Determine the [x, y] coordinate at the center of the cell enclosing the given text.  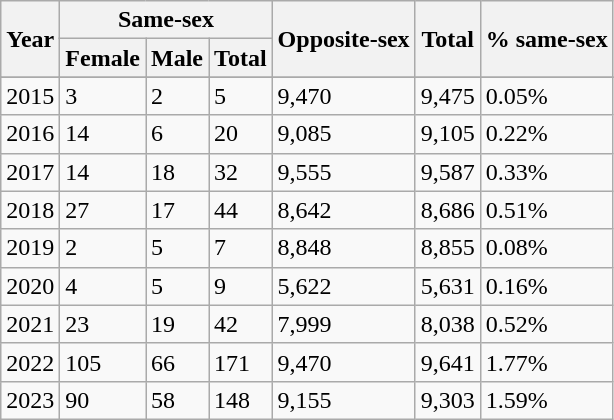
8,848 [344, 248]
23 [103, 324]
0.08% [546, 248]
8,686 [448, 210]
32 [241, 172]
7,999 [344, 324]
Year [30, 39]
9,475 [448, 96]
90 [103, 400]
% same-sex [546, 39]
Female [103, 58]
Same-sex [166, 20]
27 [103, 210]
0.16% [546, 286]
9,641 [448, 362]
9,303 [448, 400]
8,642 [344, 210]
4 [103, 286]
6 [178, 134]
2022 [30, 362]
2019 [30, 248]
105 [103, 362]
9,155 [344, 400]
58 [178, 400]
3 [103, 96]
0.51% [546, 210]
9,085 [344, 134]
9,105 [448, 134]
2017 [30, 172]
66 [178, 362]
0.52% [546, 324]
9,555 [344, 172]
2020 [30, 286]
2021 [30, 324]
Male [178, 58]
0.05% [546, 96]
8,038 [448, 324]
171 [241, 362]
42 [241, 324]
8,855 [448, 248]
1.77% [546, 362]
2018 [30, 210]
20 [241, 134]
2023 [30, 400]
Opposite-sex [344, 39]
9,587 [448, 172]
18 [178, 172]
9 [241, 286]
5,622 [344, 286]
17 [178, 210]
19 [178, 324]
148 [241, 400]
0.22% [546, 134]
1.59% [546, 400]
2015 [30, 96]
2016 [30, 134]
5,631 [448, 286]
7 [241, 248]
44 [241, 210]
0.33% [546, 172]
